Search for the cell housing the specified text and yield its [X, Y] center coordinate. 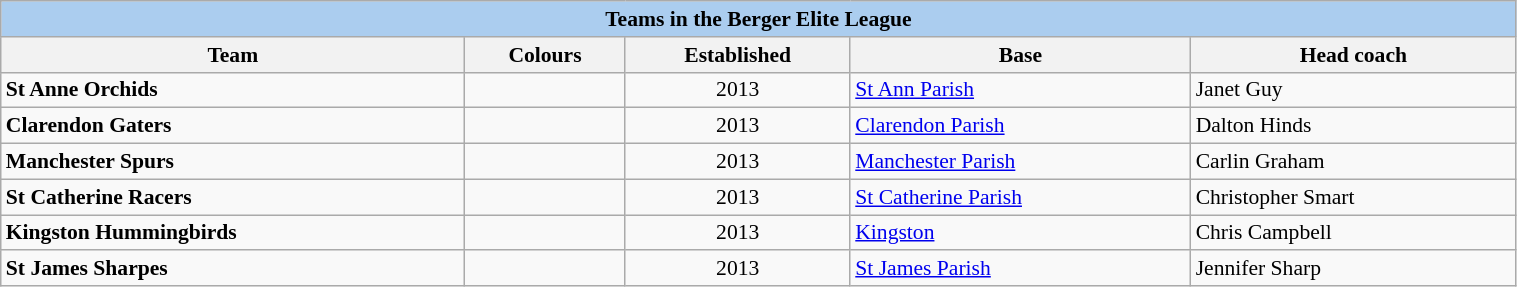
Dalton Hinds [1354, 126]
Chris Campbell [1354, 233]
Christopher Smart [1354, 197]
Jennifer Sharp [1354, 269]
Head coach [1354, 55]
Established [738, 55]
Manchester Parish [1020, 162]
St Catherine Racers [233, 197]
Team [233, 55]
Kingston Hummingbirds [233, 233]
St James Parish [1020, 269]
Carlin Graham [1354, 162]
St Anne Orchids [233, 90]
St James Sharpes [233, 269]
Teams in the Berger Elite League [758, 19]
Clarendon Gaters [233, 126]
Colours [545, 55]
Base [1020, 55]
St Catherine Parish [1020, 197]
Kingston [1020, 233]
St Ann Parish [1020, 90]
Janet Guy [1354, 90]
Clarendon Parish [1020, 126]
Manchester Spurs [233, 162]
